Return (x, y) of the center of cell containing provided text 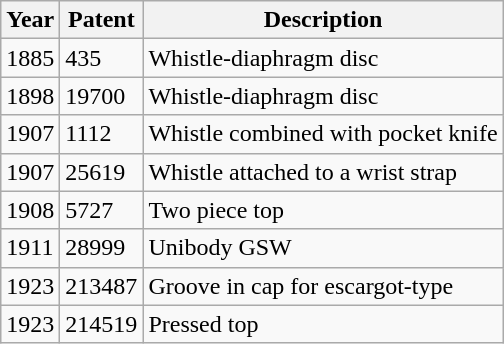
1898 (30, 96)
Pressed top (323, 324)
435 (102, 58)
1911 (30, 248)
5727 (102, 210)
19700 (102, 96)
25619 (102, 172)
214519 (102, 324)
213487 (102, 286)
Patent (102, 20)
28999 (102, 248)
1112 (102, 134)
Two piece top (323, 210)
Whistle attached to a wrist strap (323, 172)
Groove in cap for escargot-type (323, 286)
Year (30, 20)
Unibody GSW (323, 248)
Whistle combined with pocket knife (323, 134)
Description (323, 20)
1885 (30, 58)
1908 (30, 210)
